Detect which cell encompasses the target text, then output its [x, y] center coordinate. 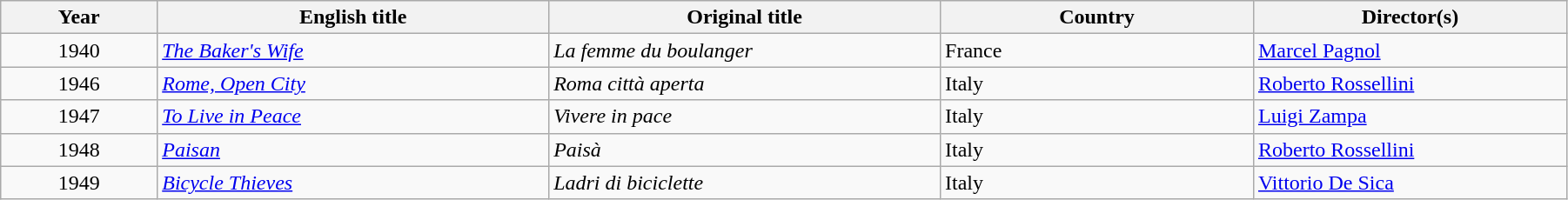
Roma città aperta [745, 83]
La femme du boulanger [745, 50]
1940 [79, 50]
Director(s) [1410, 17]
Luigi Zampa [1410, 117]
Vittorio De Sica [1410, 183]
1947 [79, 117]
Vivere in pace [745, 117]
1948 [79, 150]
Year [79, 17]
Ladri di biciclette [745, 183]
The Baker's Wife [353, 50]
Bicycle Thieves [353, 183]
Marcel Pagnol [1410, 50]
Country [1097, 17]
To Live in Peace [353, 117]
Rome, Open City [353, 83]
1946 [79, 83]
Paisan [353, 150]
1949 [79, 183]
France [1097, 50]
English title [353, 17]
Paisà [745, 150]
Original title [745, 17]
